Capture the cell that displays the provided text and extract its (x, y) central coordinate. 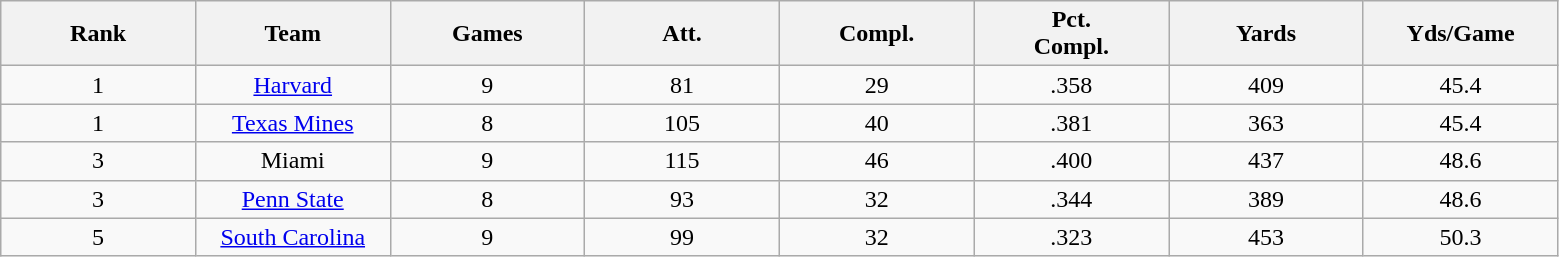
Yards (1266, 34)
40 (876, 123)
5 (98, 237)
.344 (1072, 199)
29 (876, 85)
.400 (1072, 161)
Harvard (292, 85)
Texas Mines (292, 123)
.381 (1072, 123)
105 (682, 123)
Miami (292, 161)
115 (682, 161)
453 (1266, 237)
409 (1266, 85)
Penn State (292, 199)
50.3 (1460, 237)
46 (876, 161)
437 (1266, 161)
Rank (98, 34)
.358 (1072, 85)
.323 (1072, 237)
Team (292, 34)
Yds/Game (1460, 34)
Compl. (876, 34)
363 (1266, 123)
389 (1266, 199)
Att. (682, 34)
Pct.Compl. (1072, 34)
99 (682, 237)
Games (488, 34)
81 (682, 85)
93 (682, 199)
South Carolina (292, 237)
